Output the [X, Y] coordinate of the center of the cell containing the given text.  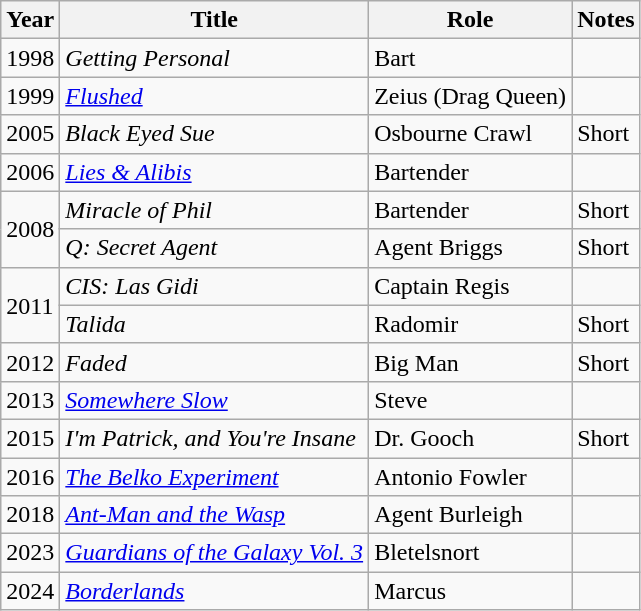
1999 [30, 96]
2005 [30, 134]
Antonio Fowler [470, 477]
Big Man [470, 362]
Talida [214, 324]
2016 [30, 477]
Dr. Gooch [470, 438]
Osbourne Crawl [470, 134]
2008 [30, 229]
2023 [30, 553]
Getting Personal [214, 58]
Title [214, 20]
Q: Secret Agent [214, 248]
Agent Burleigh [470, 515]
2012 [30, 362]
Bletelsnort [470, 553]
Notes [606, 20]
Agent Briggs [470, 248]
CIS: Las Gidi [214, 286]
I'm Patrick, and You're Insane [214, 438]
Somewhere Slow [214, 400]
Captain Regis [470, 286]
Miracle of Phil [214, 210]
2018 [30, 515]
Faded [214, 362]
2006 [30, 172]
Radomir [470, 324]
2011 [30, 305]
2024 [30, 591]
1998 [30, 58]
Zeius (Drag Queen) [470, 96]
Ant-Man and the Wasp [214, 515]
Bart [470, 58]
Lies & Alibis [214, 172]
2015 [30, 438]
2013 [30, 400]
Borderlands [214, 591]
Role [470, 20]
Marcus [470, 591]
The Belko Experiment [214, 477]
Flushed [214, 96]
Year [30, 20]
Guardians of the Galaxy Vol. 3 [214, 553]
Black Eyed Sue [214, 134]
Steve [470, 400]
